Search for the cell housing the specified text and yield its [x, y] center coordinate. 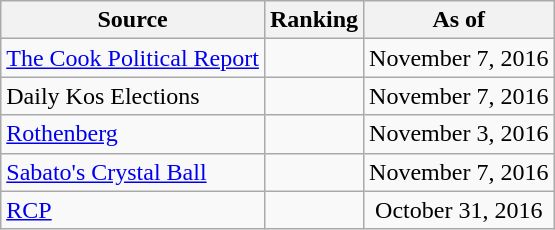
RCP [133, 210]
Daily Kos Elections [133, 96]
November 3, 2016 [459, 134]
Ranking [314, 20]
Rothenberg [133, 134]
Sabato's Crystal Ball [133, 172]
As of [459, 20]
The Cook Political Report [133, 58]
Source [133, 20]
October 31, 2016 [459, 210]
